Return the (x, y) coordinate for the center point of the cell that contains the specified text.  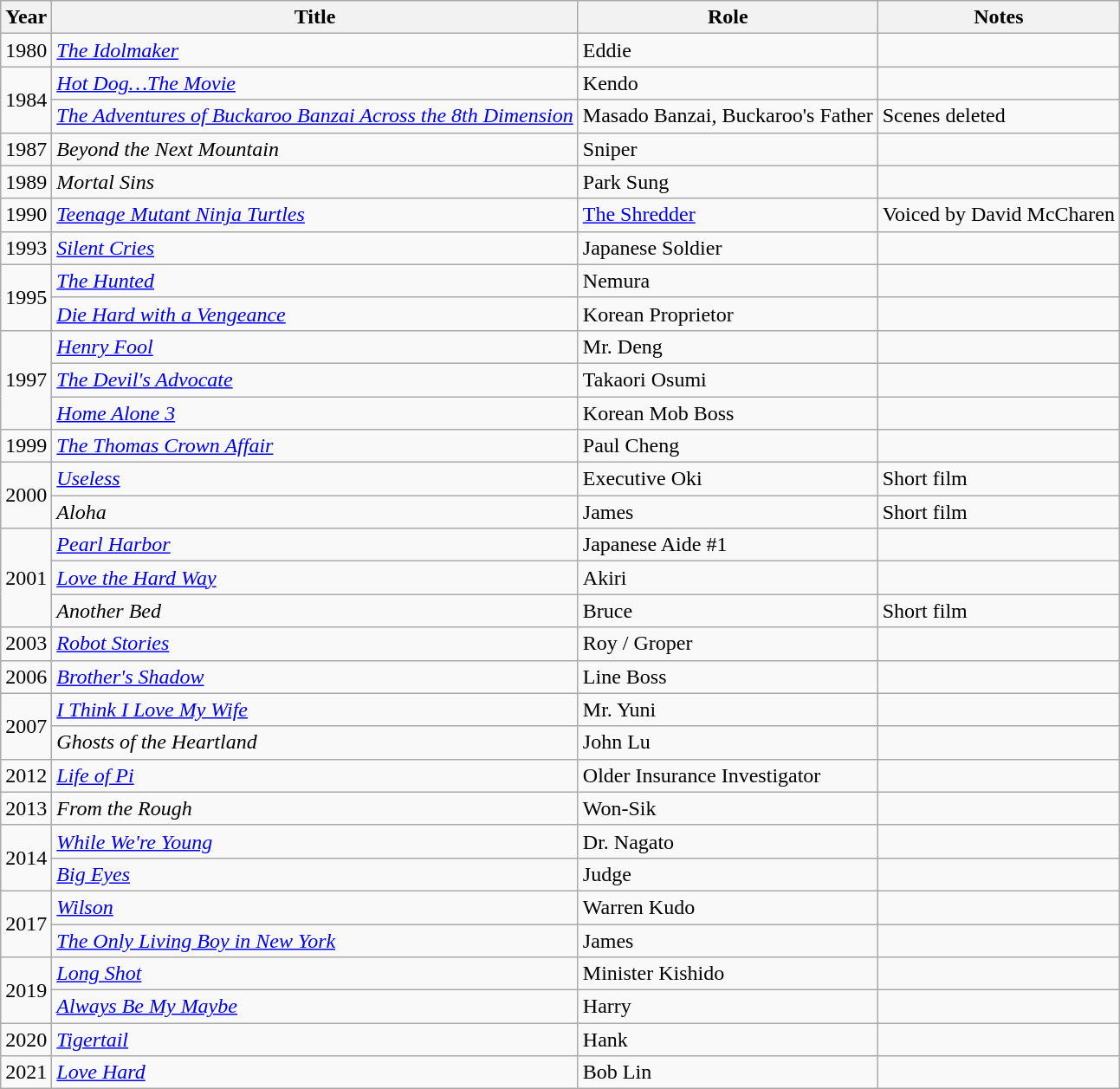
2017 (26, 924)
Won-Sik (728, 808)
1990 (26, 215)
Home Alone 3 (315, 413)
Akiri (728, 578)
Japanese Aide #1 (728, 545)
Minister Kishido (728, 974)
2001 (26, 578)
1995 (26, 297)
2020 (26, 1040)
Useless (315, 479)
Roy / Groper (728, 644)
Executive Oki (728, 479)
Masado Banzai, Buckaroo's Father (728, 116)
Eddie (728, 50)
Notes (998, 17)
Silent Cries (315, 248)
Park Sung (728, 182)
Ghosts of the Heartland (315, 742)
Nemura (728, 281)
Bruce (728, 611)
Line Boss (728, 677)
2012 (26, 775)
Bob Lin (728, 1073)
Mr. Deng (728, 347)
2014 (26, 858)
Long Shot (315, 974)
Aloha (315, 512)
Beyond the Next Mountain (315, 149)
The Shredder (728, 215)
Older Insurance Investigator (728, 775)
Kendo (728, 83)
1987 (26, 149)
The Thomas Crown Affair (315, 446)
Robot Stories (315, 644)
The Adventures of Buckaroo Banzai Across the 8th Dimension (315, 116)
Korean Mob Boss (728, 413)
Year (26, 17)
Japanese Soldier (728, 248)
From the Rough (315, 808)
Wilson (315, 907)
Korean Proprietor (728, 314)
2019 (26, 990)
Takaori Osumi (728, 379)
2006 (26, 677)
Judge (728, 874)
The Devil's Advocate (315, 379)
1984 (26, 100)
Scenes deleted (998, 116)
Role (728, 17)
Dr. Nagato (728, 841)
Sniper (728, 149)
1989 (26, 182)
Love the Hard Way (315, 578)
The Idolmaker (315, 50)
Mortal Sins (315, 182)
The Hunted (315, 281)
1999 (26, 446)
Die Hard with a Vengeance (315, 314)
Hank (728, 1040)
Life of Pi (315, 775)
Mr. Yuni (728, 710)
The Only Living Boy in New York (315, 940)
2007 (26, 726)
2013 (26, 808)
Pearl Harbor (315, 545)
1993 (26, 248)
Tigertail (315, 1040)
Henry Fool (315, 347)
2000 (26, 496)
Voiced by David McCharen (998, 215)
Brother's Shadow (315, 677)
Warren Kudo (728, 907)
I Think I Love My Wife (315, 710)
While We're Young (315, 841)
Another Bed (315, 611)
John Lu (728, 742)
Love Hard (315, 1073)
Always Be My Maybe (315, 1007)
Hot Dog…The Movie (315, 83)
2003 (26, 644)
2021 (26, 1073)
1980 (26, 50)
Title (315, 17)
1997 (26, 379)
Paul Cheng (728, 446)
Teenage Mutant Ninja Turtles (315, 215)
Big Eyes (315, 874)
Harry (728, 1007)
